Determine the (x, y) coordinate at the center of the cell enclosing the given text.  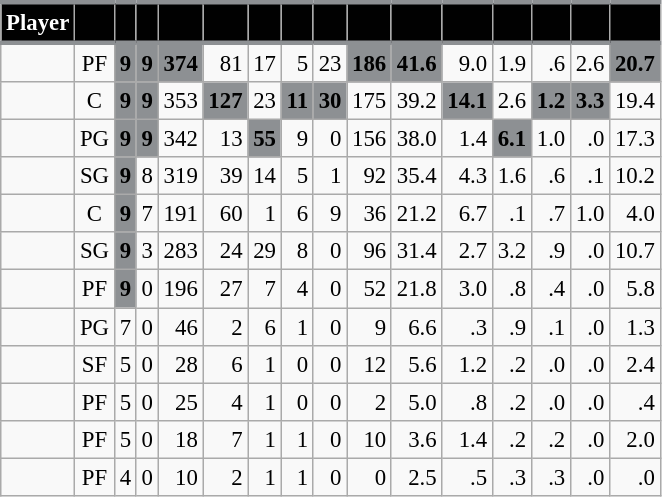
1.3 (635, 327)
3.6 (416, 439)
127 (226, 101)
4.0 (635, 214)
191 (180, 214)
6.7 (467, 214)
21.2 (416, 214)
1.9 (512, 62)
5.8 (635, 289)
6.6 (416, 327)
96 (370, 251)
196 (180, 289)
10.2 (635, 176)
11 (297, 101)
Player (38, 22)
3.2 (512, 251)
319 (180, 176)
18 (180, 439)
25 (180, 402)
12 (370, 364)
14.1 (467, 101)
.7 (550, 214)
36 (370, 214)
14 (264, 176)
5.0 (416, 402)
2.7 (467, 251)
2.0 (635, 439)
283 (180, 251)
46 (180, 327)
3.3 (590, 101)
175 (370, 101)
41.6 (416, 62)
60 (226, 214)
.5 (467, 477)
156 (370, 139)
353 (180, 101)
186 (370, 62)
38.0 (416, 139)
92 (370, 176)
5.6 (416, 364)
17 (264, 62)
2.4 (635, 364)
3 (147, 251)
20.7 (635, 62)
1.6 (512, 176)
10.7 (635, 251)
81 (226, 62)
39.2 (416, 101)
52 (370, 289)
28 (180, 364)
55 (264, 139)
24 (226, 251)
2.5 (416, 477)
342 (180, 139)
35.4 (416, 176)
17.3 (635, 139)
19.4 (635, 101)
4.3 (467, 176)
27 (226, 289)
39 (226, 176)
31.4 (416, 251)
21.8 (416, 289)
3.0 (467, 289)
SF (95, 364)
30 (330, 101)
6.1 (512, 139)
13 (226, 139)
374 (180, 62)
29 (264, 251)
9.0 (467, 62)
